Determine the (X, Y) coordinate at the center of the cell enclosing the given text.  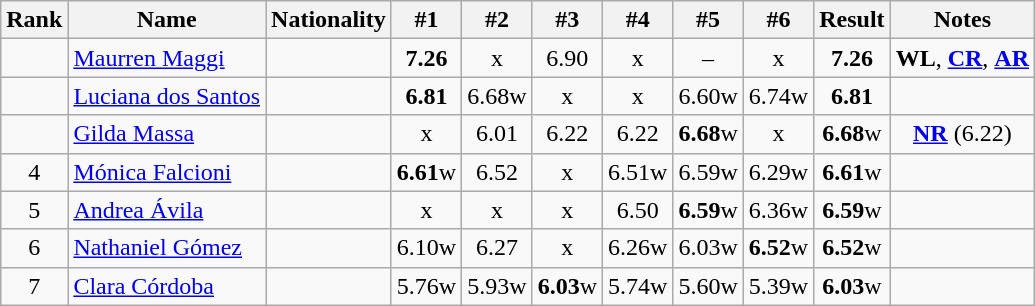
6.52 (497, 172)
5 (34, 210)
6.60w (708, 96)
Result (852, 20)
– (708, 58)
Clara Córdoba (167, 286)
5.76w (426, 286)
5.74w (638, 286)
5.60w (708, 286)
#5 (708, 20)
Luciana dos Santos (167, 96)
Nationality (329, 20)
Andrea Ávila (167, 210)
6.10w (426, 248)
Notes (962, 20)
NR (6.22) (962, 134)
Nathaniel Gómez (167, 248)
6.36w (778, 210)
Rank (34, 20)
#1 (426, 20)
6 (34, 248)
WL, CR, AR (962, 58)
7 (34, 286)
6.01 (497, 134)
6.29w (778, 172)
5.93w (497, 286)
5.39w (778, 286)
Gilda Massa (167, 134)
6.90 (567, 58)
Name (167, 20)
6.26w (638, 248)
Mónica Falcioni (167, 172)
#6 (778, 20)
Maurren Maggi (167, 58)
6.51w (638, 172)
6.27 (497, 248)
#4 (638, 20)
6.74w (778, 96)
4 (34, 172)
6.50 (638, 210)
#3 (567, 20)
#2 (497, 20)
